Locate the cell with the specified text and output its [X, Y] center coordinate. 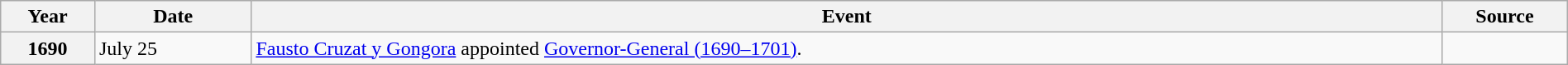
1690 [48, 48]
Year [48, 17]
Date [172, 17]
July 25 [172, 48]
Source [1505, 17]
Fausto Cruzat y Gongora appointed Governor-General (1690–1701). [847, 48]
Event [847, 17]
